Search for the cell housing the specified text and yield its (X, Y) center coordinate. 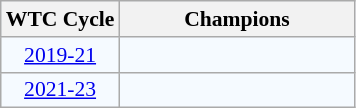
2021-23 (60, 90)
2019-21 (60, 55)
WTC Cycle (60, 19)
Champions (236, 19)
